Locate the cell with the specified text and output its [X, Y] center coordinate. 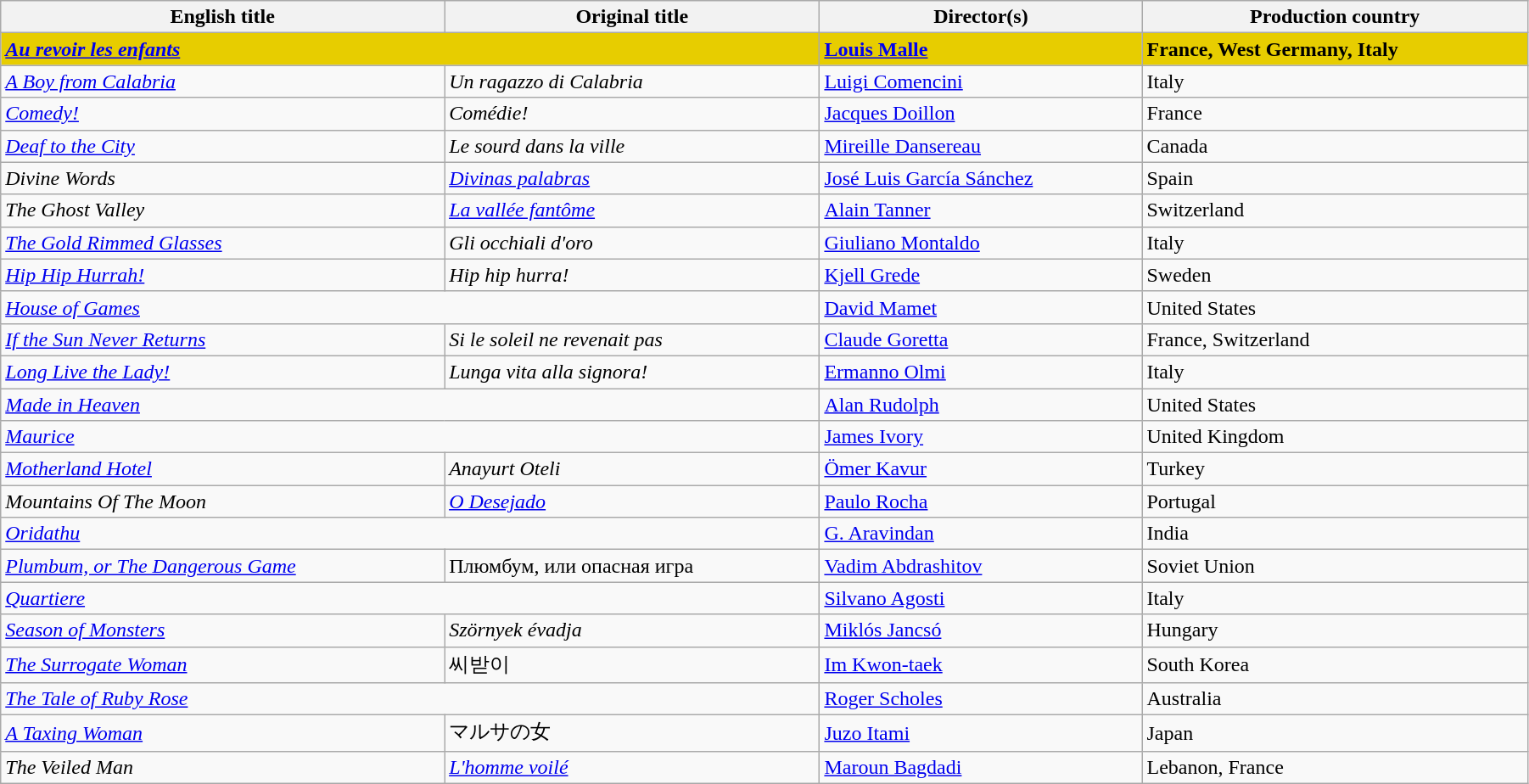
House of Games [411, 307]
The Surrogate Woman [222, 665]
マルサの女 [632, 733]
Anayurt Oteli [632, 469]
Si le soleil ne revenait pas [632, 339]
Maroun Bagdadi [981, 767]
Un ragazzo di Calabria [632, 81]
France [1335, 114]
The Tale of Ruby Rose [411, 699]
Jacques Doillon [981, 114]
Hip hip hurra! [632, 275]
O Desejado [632, 501]
Original title [632, 17]
English title [222, 17]
Плюмбум, или опасная игра [632, 566]
Divine Words [222, 178]
A Taxing Woman [222, 733]
Australia [1335, 699]
La vallée fantôme [632, 210]
Giuliano Montaldo [981, 243]
Soviet Union [1335, 566]
Im Kwon-taek [981, 665]
The Veiled Man [222, 767]
Production country [1335, 17]
씨받이 [632, 665]
Plumbum, or The Dangerous Game [222, 566]
Deaf to the City [222, 146]
Hungary [1335, 630]
Maurice [411, 437]
Comédie! [632, 114]
Silvano Agosti [981, 598]
Season of Monsters [222, 630]
France, West Germany, Italy [1335, 49]
Portugal [1335, 501]
Motherland Hotel [222, 469]
Sweden [1335, 275]
Ermanno Olmi [981, 372]
Spain [1335, 178]
India [1335, 534]
The Gold Rimmed Glasses [222, 243]
France, Switzerland [1335, 339]
South Korea [1335, 665]
If the Sun Never Returns [222, 339]
Oridathu [411, 534]
Quartiere [411, 598]
Comedy! [222, 114]
Lebanon, France [1335, 767]
Lunga vita alla signora! [632, 372]
Miklós Jancsó [981, 630]
L'homme voilé [632, 767]
G. Aravindan [981, 534]
Long Live the Lady! [222, 372]
Japan [1335, 733]
Alain Tanner [981, 210]
James Ivory [981, 437]
Claude Goretta [981, 339]
David Mamet [981, 307]
Louis Malle [981, 49]
Made in Heaven [411, 405]
Mountains Of The Moon [222, 501]
Au revoir les enfants [411, 49]
Ömer Kavur [981, 469]
Paulo Rocha [981, 501]
Le sourd dans la ville [632, 146]
Szörnyek évadja [632, 630]
Luigi Comencini [981, 81]
Director(s) [981, 17]
Canada [1335, 146]
A Boy from Calabria [222, 81]
Roger Scholes [981, 699]
United Kingdom [1335, 437]
Switzerland [1335, 210]
Alan Rudolph [981, 405]
Divinas palabras [632, 178]
José Luis García Sánchez [981, 178]
Hip Hip Hurrah! [222, 275]
Kjell Grede [981, 275]
Mireille Dansereau [981, 146]
Juzo Itami [981, 733]
Gli occhiali d'oro [632, 243]
Turkey [1335, 469]
Vadim Abdrashitov [981, 566]
The Ghost Valley [222, 210]
